Extract the (X, Y) coordinate from the center of the cell holding the provided text.  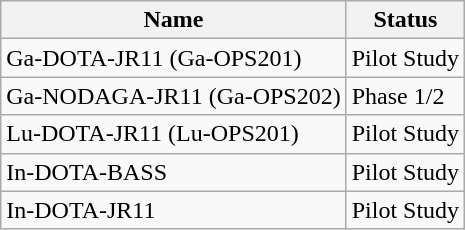
Name (174, 20)
Ga-NODAGA-JR11 (Ga-OPS202) (174, 96)
In-DOTA-BASS (174, 172)
Status (405, 20)
Phase 1/2 (405, 96)
Ga-DOTA-JR11 (Ga-OPS201) (174, 58)
In-DOTA-JR11 (174, 210)
Lu-DOTA-JR11 (Lu-OPS201) (174, 134)
